Output the (x, y) coordinate of the center of the cell containing the given text.  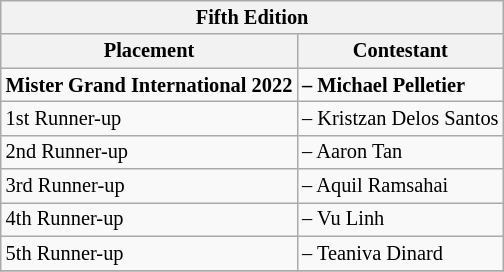
– Kristzan Delos Santos (400, 118)
– Aquil Ramsahai (400, 186)
2nd Runner-up (149, 152)
4th Runner-up (149, 219)
– Aaron Tan (400, 152)
– Vu Linh (400, 219)
Mister Grand International 2022 (149, 85)
Fifth Edition (252, 17)
– Michael Pelletier (400, 85)
Contestant (400, 51)
– Teaniva Dinard (400, 253)
3rd Runner-up (149, 186)
Placement (149, 51)
1st Runner-up (149, 118)
5th Runner-up (149, 253)
